Extract the (X, Y) coordinate from the center of the cell holding the provided text.  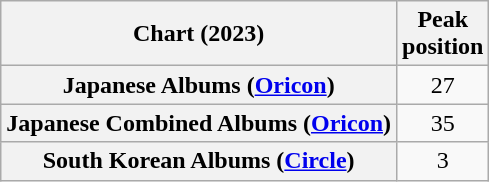
35 (443, 123)
3 (443, 161)
South Korean Albums (Circle) (199, 161)
27 (443, 85)
Peakposition (443, 34)
Japanese Albums (Oricon) (199, 85)
Japanese Combined Albums (Oricon) (199, 123)
Chart (2023) (199, 34)
